Extract the [X, Y] coordinate from the center of the cell holding the provided text.  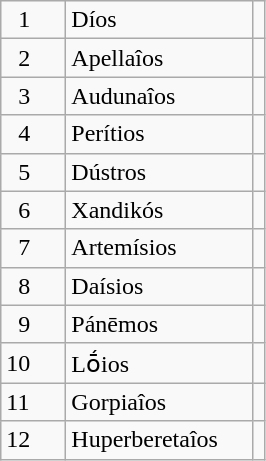
4 [34, 134]
11 [34, 402]
Díos [160, 20]
Artemísios [160, 248]
10 [34, 363]
Daísios [160, 286]
1 [34, 20]
Pánēmos [160, 324]
Audunaîos [160, 96]
8 [34, 286]
9 [34, 324]
Huperberetaîos [160, 440]
3 [34, 96]
Apellaîos [160, 58]
2 [34, 58]
Perítios [160, 134]
Gorpiaîos [160, 402]
5 [34, 172]
Xandikós [160, 210]
Dústros [160, 172]
12 [34, 440]
Lṓios [160, 363]
7 [34, 248]
6 [34, 210]
